Return [x, y] of the center of cell containing provided text 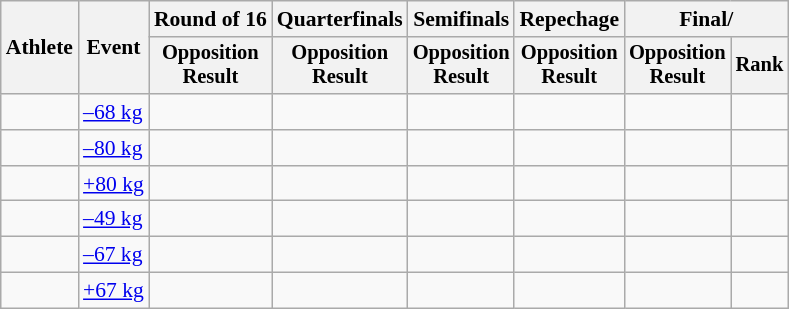
–67 kg [114, 255]
–49 kg [114, 219]
Quarterfinals [340, 19]
Final/ [706, 19]
Repechage [569, 19]
Semifinals [462, 19]
+67 kg [114, 291]
Event [114, 48]
Rank [760, 66]
–68 kg [114, 112]
Athlete [40, 48]
–80 kg [114, 148]
Round of 16 [210, 19]
+80 kg [114, 184]
